Provide the [X, Y] coordinate of the cell's center where the given text is located.  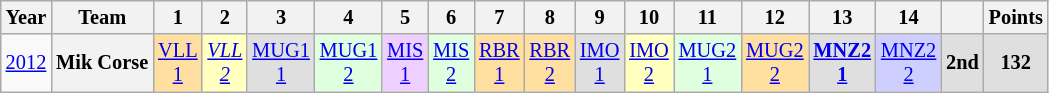
12 [774, 17]
4 [348, 17]
VLL2 [224, 63]
MNZ22 [908, 63]
132 [1016, 63]
6 [451, 17]
2012 [26, 63]
11 [708, 17]
MUG22 [774, 63]
9 [600, 17]
1 [178, 17]
2 [224, 17]
10 [648, 17]
IMO2 [648, 63]
VLL1 [178, 63]
MUG11 [280, 63]
RBR2 [550, 63]
3 [280, 17]
8 [550, 17]
MNZ21 [842, 63]
MUG12 [348, 63]
Points [1016, 17]
Mik Corse [102, 63]
MIS1 [405, 63]
2nd [962, 63]
Team [102, 17]
RBR1 [499, 63]
IMO1 [600, 63]
MIS2 [451, 63]
MUG21 [708, 63]
Year [26, 17]
14 [908, 17]
13 [842, 17]
7 [499, 17]
5 [405, 17]
